Provide the [x, y] coordinate of the cell's center where the given text is located.  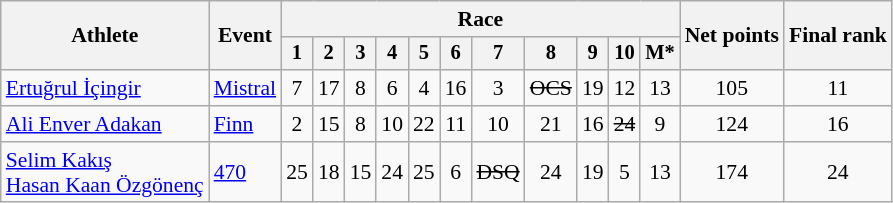
M* [660, 54]
OCS [551, 88]
Ali Enver Adakan [105, 124]
Mistral [245, 88]
18 [329, 172]
Race [480, 19]
DSQ [498, 172]
21 [551, 124]
Finn [245, 124]
Selim KakışHasan Kaan Özgönenç [105, 172]
174 [732, 172]
22 [424, 124]
Ertuğrul İçingir [105, 88]
1 [297, 54]
Net points [732, 36]
Final rank [838, 36]
Event [245, 36]
470 [245, 172]
105 [732, 88]
124 [732, 124]
Athlete [105, 36]
17 [329, 88]
12 [625, 88]
